Provide the [X, Y] coordinate of the cell's center where the given text is located.  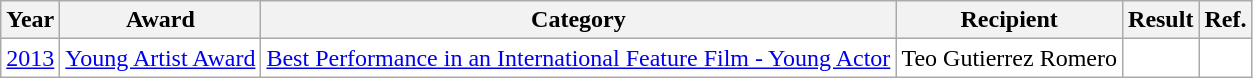
Year [30, 20]
Recipient [1010, 20]
Teo Gutierrez Romero [1010, 58]
Young Artist Award [160, 58]
Best Performance in an International Feature Film - Young Actor [578, 58]
Award [160, 20]
Ref. [1226, 20]
Result [1161, 20]
2013 [30, 58]
Category [578, 20]
